Capture the cell that displays the provided text and extract its (X, Y) central coordinate. 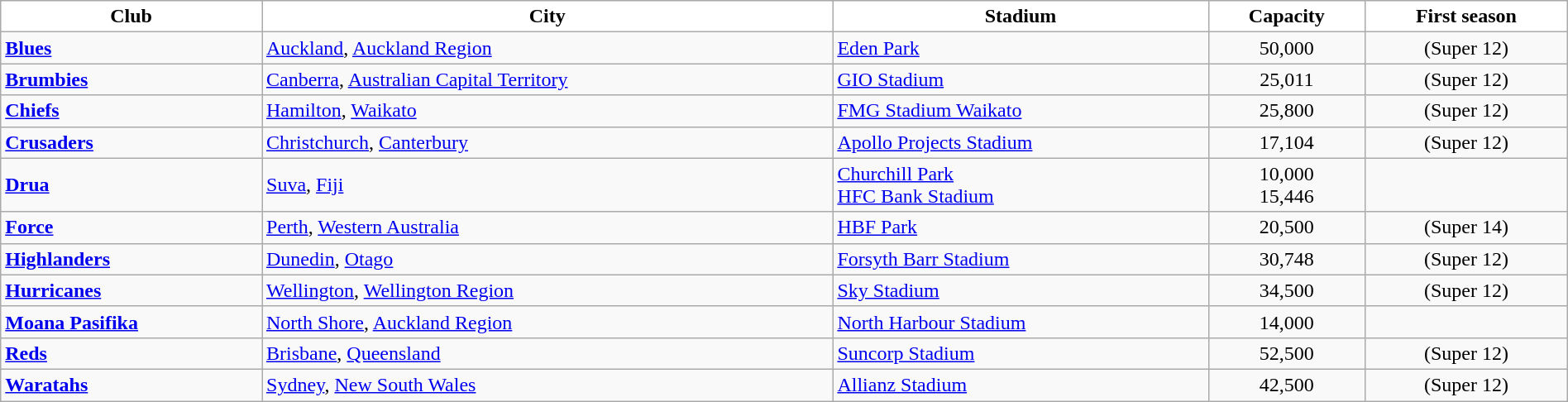
42,500 (1287, 385)
Dunedin, Otago (547, 259)
Auckland, Auckland Region (547, 48)
Crusaders (131, 142)
Suncorp Stadium (1021, 353)
Hurricanes (131, 290)
14,000 (1287, 322)
GIO Stadium (1021, 79)
52,500 (1287, 353)
Brumbies (131, 79)
10,000 15,446 (1287, 185)
Drua (131, 185)
Capacity (1287, 17)
17,104 (1287, 142)
Perth, Western Australia (547, 227)
Churchill Park HFC Bank Stadium (1021, 185)
(Super 14) (1467, 227)
Sky Stadium (1021, 290)
North Shore, Auckland Region (547, 322)
Stadium (1021, 17)
Canberra, Australian Capital Territory (547, 79)
20,500 (1287, 227)
Wellington, Wellington Region (547, 290)
25,800 (1287, 111)
Brisbane, Queensland (547, 353)
Allianz Stadium (1021, 385)
Forsyth Barr Stadium (1021, 259)
Waratahs (131, 385)
25,011 (1287, 79)
HBF Park (1021, 227)
Force (131, 227)
Moana Pasifika (131, 322)
34,500 (1287, 290)
FMG Stadium Waikato (1021, 111)
Christchurch, Canterbury (547, 142)
First season (1467, 17)
Hamilton, Waikato (547, 111)
30,748 (1287, 259)
Highlanders (131, 259)
Sydney, New South Wales (547, 385)
50,000 (1287, 48)
Chiefs (131, 111)
Club (131, 17)
City (547, 17)
Apollo Projects Stadium (1021, 142)
Reds (131, 353)
Eden Park (1021, 48)
Suva, Fiji (547, 185)
North Harbour Stadium (1021, 322)
Blues (131, 48)
